Scan for the cell matching the given text and deliver its (x, y) coordinate at center. 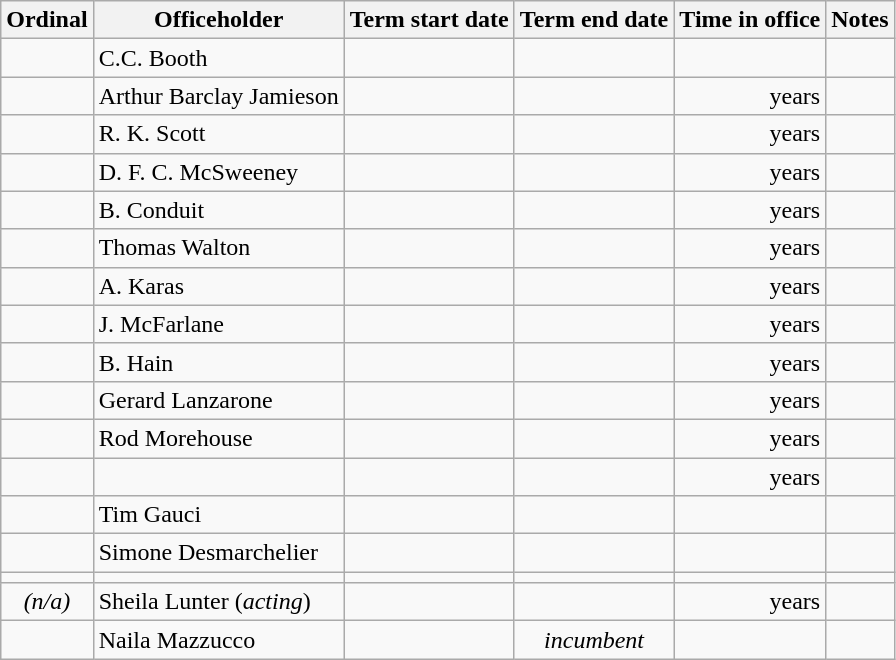
Rod Morehouse (218, 438)
Notes (860, 20)
Simone Desmarchelier (218, 553)
Term end date (594, 20)
Gerard Lanzarone (218, 400)
Arthur Barclay Jamieson (218, 96)
Naila Mazzucco (218, 640)
Tim Gauci (218, 515)
R. K. Scott (218, 134)
C.C. Booth (218, 58)
Sheila Lunter (acting) (218, 602)
Ordinal (47, 20)
Time in office (750, 20)
incumbent (594, 640)
B. Conduit (218, 210)
B. Hain (218, 362)
A. Karas (218, 286)
(n/a) (47, 602)
J. McFarlane (218, 324)
D. F. C. McSweeney (218, 172)
Term start date (429, 20)
Officeholder (218, 20)
Thomas Walton (218, 248)
